For the text-containing cell, return its midpoint in (x, y) coordinate format. 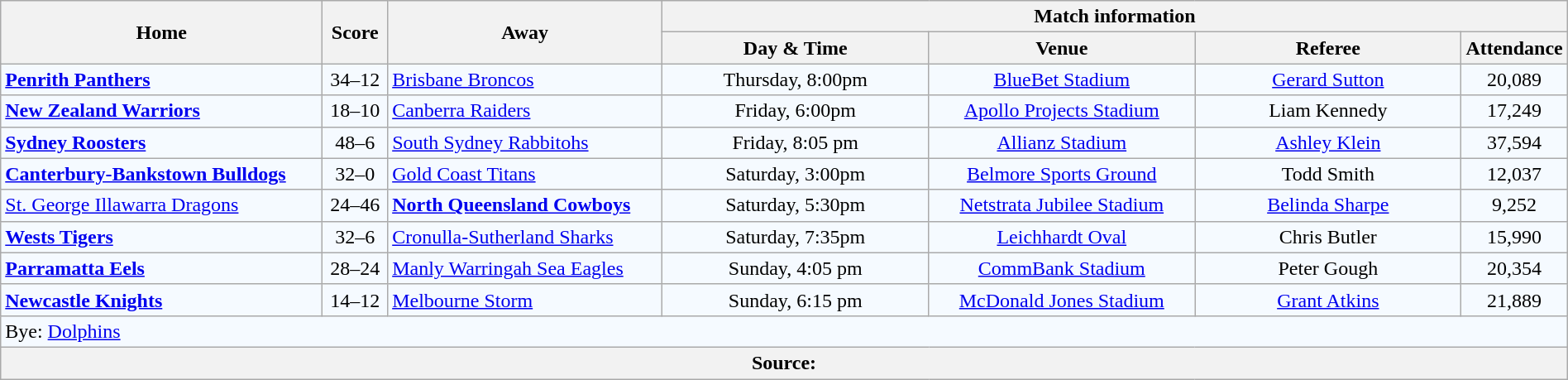
Penrith Panthers (162, 79)
34–12 (356, 79)
Chris Butler (1328, 237)
24–46 (356, 205)
Sydney Roosters (162, 142)
48–6 (356, 142)
Venue (1062, 48)
Saturday, 3:00pm (796, 174)
Allianz Stadium (1062, 142)
Belmore Sports Ground (1062, 174)
37,594 (1514, 142)
Canberra Raiders (525, 111)
BlueBet Stadium (1062, 79)
Netstrata Jubilee Stadium (1062, 205)
St. George Illawarra Dragons (162, 205)
Melbourne Storm (525, 300)
Gerard Sutton (1328, 79)
20,089 (1514, 79)
North Queensland Cowboys (525, 205)
New Zealand Warriors (162, 111)
Friday, 6:00pm (796, 111)
15,990 (1514, 237)
21,889 (1514, 300)
South Sydney Rabbitohs (525, 142)
Parramatta Eels (162, 268)
9,252 (1514, 205)
Away (525, 32)
Gold Coast Titans (525, 174)
Brisbane Broncos (525, 79)
Match information (1115, 17)
Apollo Projects Stadium (1062, 111)
McDonald Jones Stadium (1062, 300)
Grant Atkins (1328, 300)
Liam Kennedy (1328, 111)
Leichhardt Oval (1062, 237)
28–24 (356, 268)
Score (356, 32)
Day & Time (796, 48)
Saturday, 5:30pm (796, 205)
Cronulla-Sutherland Sharks (525, 237)
Manly Warringah Sea Eagles (525, 268)
18–10 (356, 111)
32–6 (356, 237)
12,037 (1514, 174)
Thursday, 8:00pm (796, 79)
Sunday, 6:15 pm (796, 300)
Canterbury-Bankstown Bulldogs (162, 174)
Home (162, 32)
32–0 (356, 174)
Friday, 8:05 pm (796, 142)
Belinda Sharpe (1328, 205)
Peter Gough (1328, 268)
Wests Tigers (162, 237)
20,354 (1514, 268)
CommBank Stadium (1062, 268)
Sunday, 4:05 pm (796, 268)
Source: (784, 363)
Attendance (1514, 48)
Todd Smith (1328, 174)
17,249 (1514, 111)
14–12 (356, 300)
Bye: Dolphins (784, 331)
Newcastle Knights (162, 300)
Saturday, 7:35pm (796, 237)
Ashley Klein (1328, 142)
Referee (1328, 48)
